Determine the [x, y] coordinate at the center of the cell enclosing the given text.  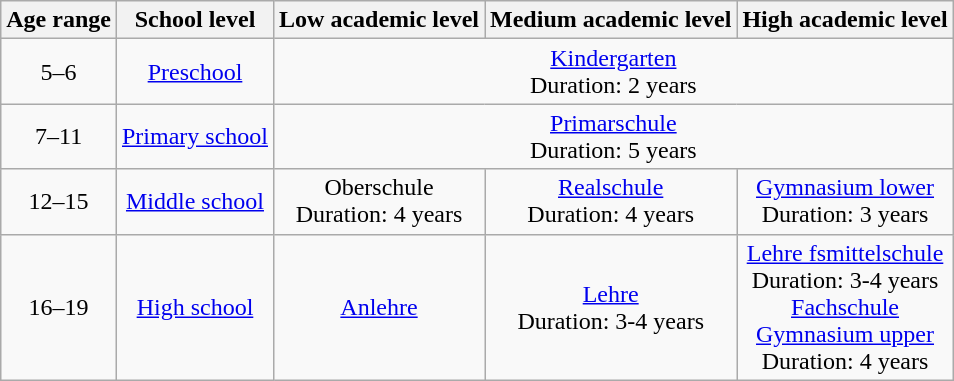
Low academic level [380, 20]
Preschool [194, 72]
Lehre fsmittelschuleDuration: 3-4 years FachschuleGymnasium upperDuration: 4 years [845, 307]
Lehre Duration: 3-4 years [611, 307]
School level [194, 20]
High academic level [845, 20]
Medium academic level [611, 20]
Primary school [194, 136]
RealschuleDuration: 4 years [611, 202]
5–6 [59, 72]
Gymnasium lowerDuration: 3 years [845, 202]
7–11 [59, 136]
KindergartenDuration: 2 years [614, 72]
Middle school [194, 202]
12–15 [59, 202]
16–19 [59, 307]
High school [194, 307]
Anlehre [380, 307]
Age range [59, 20]
OberschuleDuration: 4 years [380, 202]
PrimarschuleDuration: 5 years [614, 136]
